Provide the [x, y] coordinate of the cell's center where the given text is located.  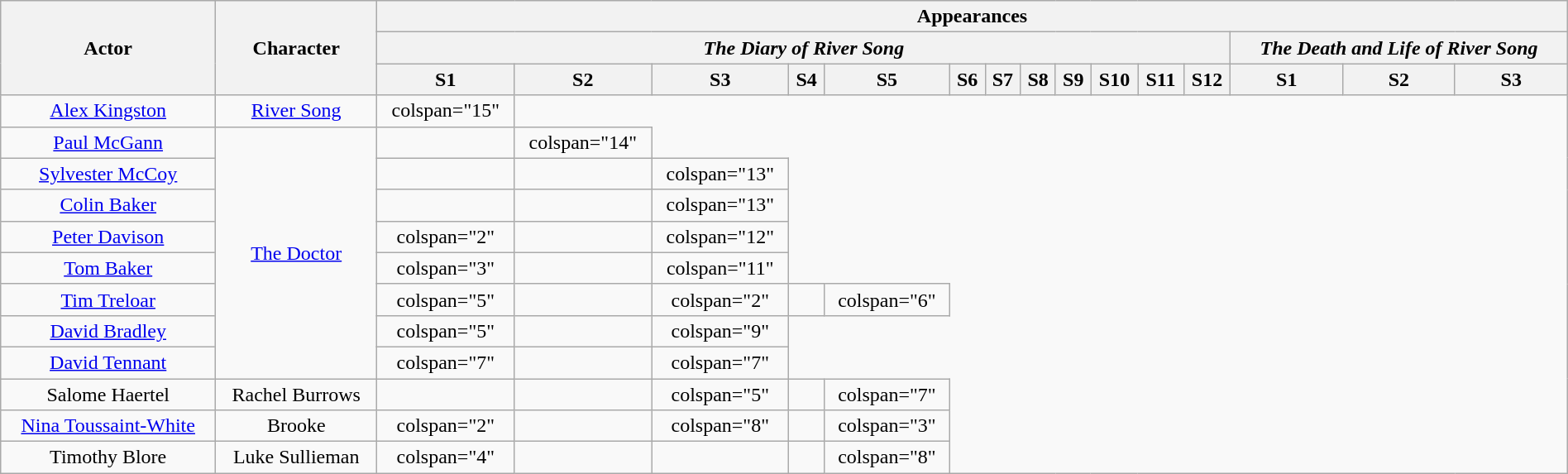
The Doctor [296, 252]
colspan="14" [583, 142]
S7 [1002, 79]
The Diary of River Song [804, 48]
Rachel Burrows [296, 395]
colspan="11" [720, 268]
Paul McGann [108, 142]
S6 [968, 79]
Colin Baker [108, 205]
S4 [807, 79]
S10 [1115, 79]
Appearances [973, 17]
Tom Baker [108, 268]
S8 [1039, 79]
Actor [108, 48]
Character [296, 48]
S11 [1161, 79]
colspan="15" [446, 111]
Luke Sullieman [296, 457]
Sylvester McCoy [108, 174]
S12 [1207, 79]
Timothy Blore [108, 457]
Nina Toussaint-White [108, 426]
The Death and Life of River Song [1399, 48]
Alex Kingston [108, 111]
David Tennant [108, 362]
colspan="6" [887, 299]
S9 [1073, 79]
colspan="12" [720, 237]
Tim Treloar [108, 299]
River Song [296, 111]
Peter Davison [108, 237]
Brooke [296, 426]
colspan="4" [446, 457]
Salome Haertel [108, 395]
S5 [887, 79]
colspan="9" [720, 331]
David Bradley [108, 331]
